Locate the cell with the specified text and output its (X, Y) center coordinate. 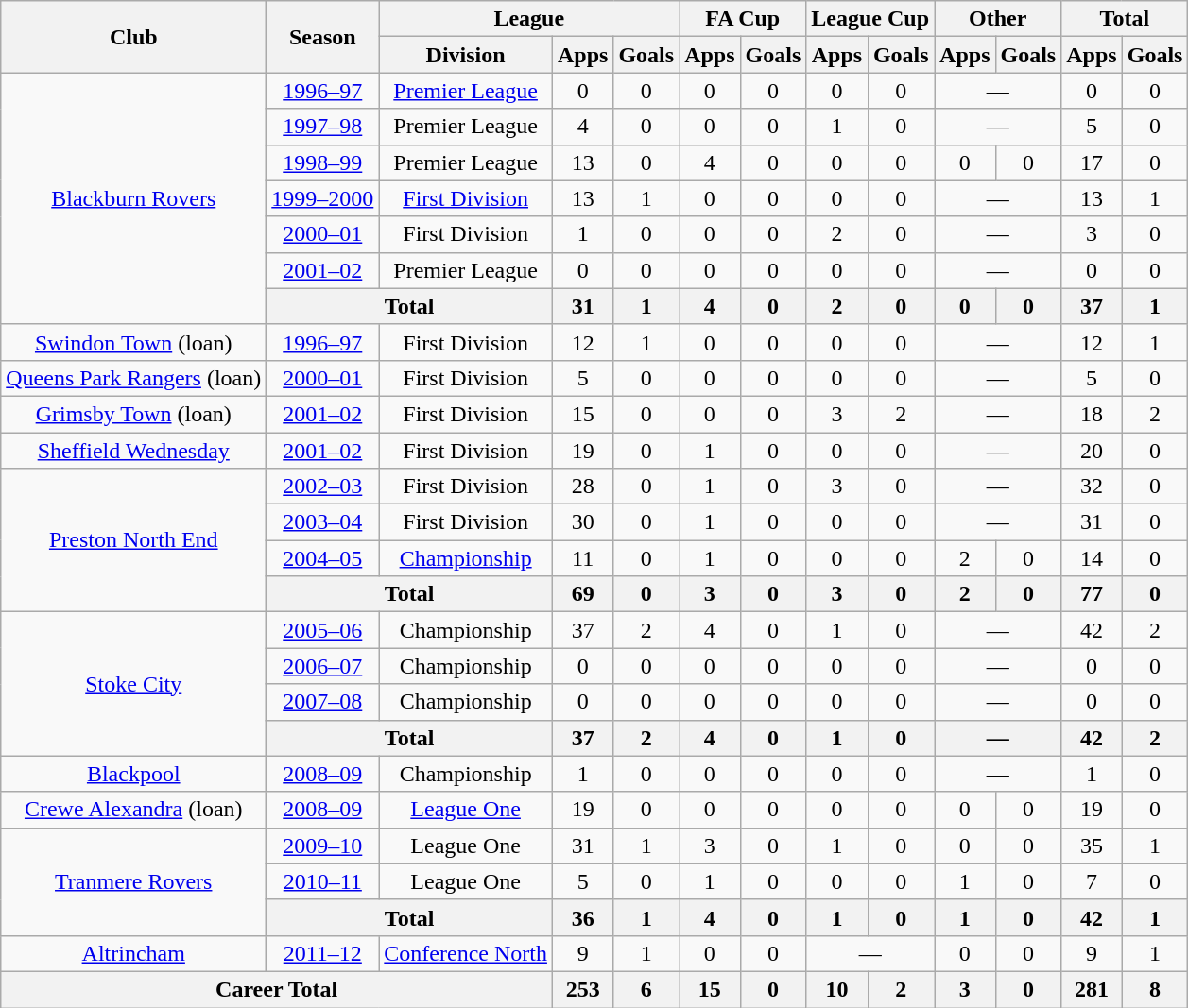
17 (1092, 162)
2005–06 (323, 630)
Career Total (277, 989)
11 (582, 558)
6 (646, 989)
Tranmere Rovers (134, 881)
69 (582, 594)
1999–2000 (323, 198)
14 (1092, 558)
36 (582, 917)
2009–10 (323, 846)
Grimsby Town (loan) (134, 414)
2011–12 (323, 953)
10 (837, 989)
Sheffield Wednesday (134, 451)
Season (323, 37)
32 (1092, 487)
77 (1092, 594)
Division (466, 55)
Conference North (466, 953)
1997–98 (323, 127)
7 (1092, 881)
35 (1092, 846)
8 (1155, 989)
Blackpool (134, 774)
2002–03 (323, 487)
Swindon Town (loan) (134, 342)
20 (1092, 451)
281 (1092, 989)
Altrincham (134, 953)
2004–05 (323, 558)
2010–11 (323, 881)
2003–04 (323, 522)
253 (582, 989)
2007–08 (323, 702)
1998–99 (323, 162)
League Cup (870, 19)
Blackburn Rovers (134, 198)
Queens Park Rangers (loan) (134, 378)
Stoke City (134, 684)
Other (998, 19)
Crewe Alexandra (loan) (134, 810)
2006–07 (323, 666)
Preston North End (134, 540)
30 (582, 522)
28 (582, 487)
Club (134, 37)
League (529, 19)
18 (1092, 414)
FA Cup (743, 19)
